Scan for the cell matching the given text and deliver its (X, Y) coordinate at center. 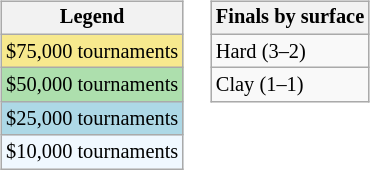
$25,000 tournaments (92, 119)
$75,000 tournaments (92, 51)
$50,000 tournaments (92, 85)
Clay (1–1) (290, 85)
Legend (92, 18)
$10,000 tournaments (92, 152)
Finals by surface (290, 18)
Hard (3–2) (290, 51)
